Detect which cell encompasses the target text, then output its (x, y) center coordinate. 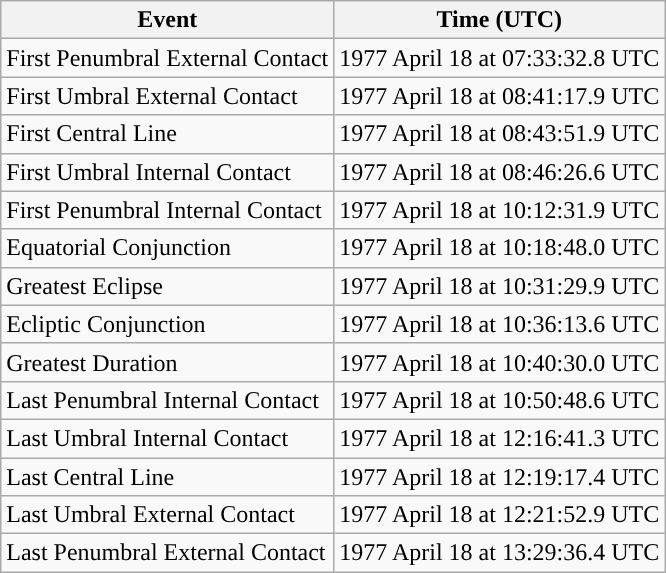
1977 April 18 at 12:16:41.3 UTC (500, 438)
First Umbral Internal Contact (168, 172)
Greatest Eclipse (168, 286)
First Umbral External Contact (168, 96)
First Penumbral Internal Contact (168, 210)
Last Central Line (168, 477)
Ecliptic Conjunction (168, 324)
1977 April 18 at 08:46:26.6 UTC (500, 172)
1977 April 18 at 10:18:48.0 UTC (500, 248)
1977 April 18 at 10:36:13.6 UTC (500, 324)
1977 April 18 at 10:31:29.9 UTC (500, 286)
1977 April 18 at 08:43:51.9 UTC (500, 134)
1977 April 18 at 08:41:17.9 UTC (500, 96)
First Penumbral External Contact (168, 58)
1977 April 18 at 10:50:48.6 UTC (500, 400)
Event (168, 20)
First Central Line (168, 134)
1977 April 18 at 12:19:17.4 UTC (500, 477)
Last Penumbral Internal Contact (168, 400)
1977 April 18 at 12:21:52.9 UTC (500, 515)
1977 April 18 at 13:29:36.4 UTC (500, 553)
Last Umbral External Contact (168, 515)
Greatest Duration (168, 362)
Last Umbral Internal Contact (168, 438)
1977 April 18 at 10:40:30.0 UTC (500, 362)
1977 April 18 at 07:33:32.8 UTC (500, 58)
Equatorial Conjunction (168, 248)
Time (UTC) (500, 20)
Last Penumbral External Contact (168, 553)
1977 April 18 at 10:12:31.9 UTC (500, 210)
